Locate the cell with the specified text and output its [x, y] center coordinate. 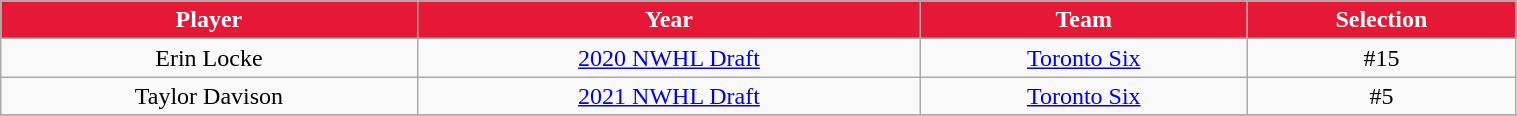
Selection [1382, 20]
Erin Locke [209, 58]
2020 NWHL Draft [669, 58]
2021 NWHL Draft [669, 96]
#5 [1382, 96]
#15 [1382, 58]
Player [209, 20]
Year [669, 20]
Taylor Davison [209, 96]
Team [1084, 20]
